Extract the (X, Y) coordinate from the center of the cell holding the provided text.  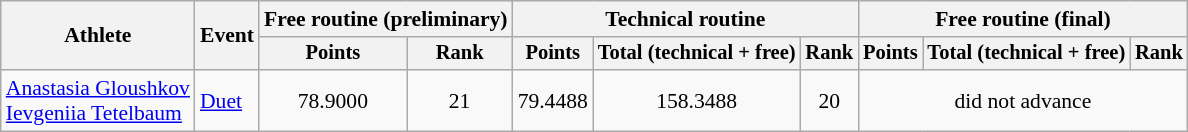
did not advance (1023, 100)
21 (460, 100)
78.9000 (333, 100)
Duet (227, 100)
Athlete (98, 36)
Free routine (preliminary) (386, 19)
Technical routine (686, 19)
79.4488 (553, 100)
20 (830, 100)
Event (227, 36)
Free routine (final) (1023, 19)
Anastasia GloushkovIevgeniia Tetelbaum (98, 100)
158.3488 (697, 100)
